For the text-containing cell, return its midpoint in [X, Y] coordinate format. 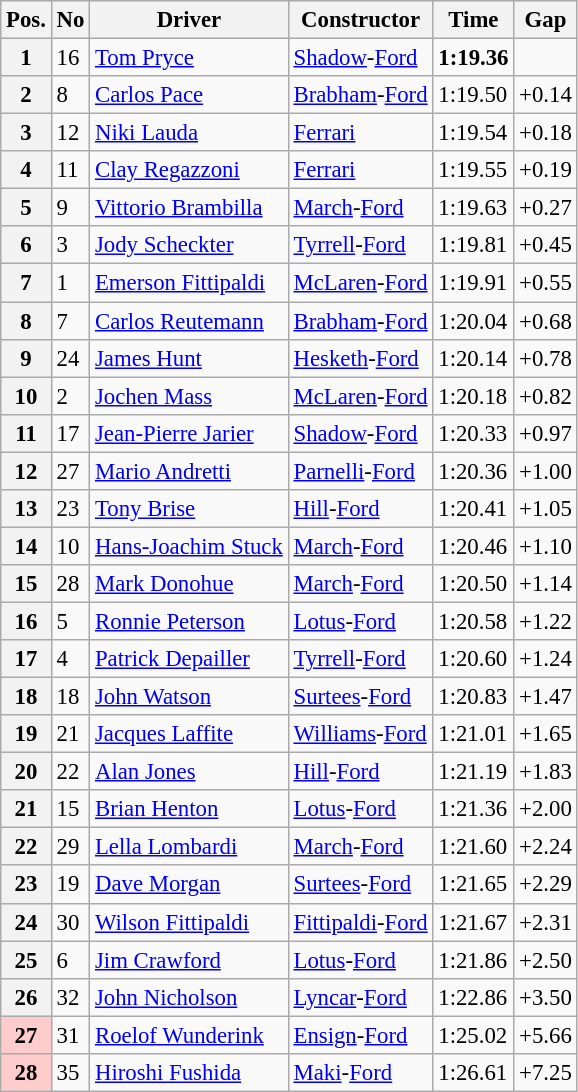
+1.05 [546, 509]
Jochen Mass [190, 396]
+0.45 [546, 245]
Ronnie Peterson [190, 621]
Jean-Pierre Jarier [190, 433]
1:25.02 [474, 1035]
1:20.58 [474, 621]
1:21.60 [474, 847]
Jody Scheckter [190, 245]
Carlos Reutemann [190, 321]
+5.66 [546, 1035]
1:20.50 [474, 584]
Constructor [360, 20]
32 [70, 997]
Parnelli-Ford [360, 471]
+2.29 [546, 885]
+1.14 [546, 584]
Lella Lombardi [190, 847]
Hesketh-Ford [360, 358]
1:21.65 [474, 885]
1:19.55 [474, 170]
Vittorio Brambilla [190, 208]
Emerson Fittipaldi [190, 283]
25 [26, 960]
+2.31 [546, 922]
1:19.54 [474, 133]
1:20.36 [474, 471]
29 [70, 847]
Hiroshi Fushida [190, 1073]
1:20.60 [474, 659]
+0.55 [546, 283]
Lyncar-Ford [360, 997]
+0.14 [546, 95]
1:20.18 [474, 396]
1:22.86 [474, 997]
+2.50 [546, 960]
Pos. [26, 20]
+3.50 [546, 997]
John Watson [190, 697]
Jacques Laffite [190, 734]
30 [70, 922]
1:20.83 [474, 697]
+0.68 [546, 321]
1:20.14 [474, 358]
Niki Lauda [190, 133]
Maki-Ford [360, 1073]
+1.00 [546, 471]
Alan Jones [190, 772]
+1.22 [546, 621]
+0.82 [546, 396]
Roelof Wunderink [190, 1035]
+7.25 [546, 1073]
Jim Crawford [190, 960]
No [70, 20]
1:19.50 [474, 95]
+0.78 [546, 358]
Wilson Fittipaldi [190, 922]
Dave Morgan [190, 885]
Driver [190, 20]
1:19.36 [474, 58]
+1.24 [546, 659]
1:21.01 [474, 734]
1:21.19 [474, 772]
Patrick Depailler [190, 659]
Carlos Pace [190, 95]
1:19.91 [474, 283]
+1.47 [546, 697]
Hans-Joachim Stuck [190, 546]
Fittipaldi-Ford [360, 922]
26 [26, 997]
Brian Henton [190, 809]
1:21.36 [474, 809]
James Hunt [190, 358]
Clay Regazzoni [190, 170]
Mario Andretti [190, 471]
+0.18 [546, 133]
+0.19 [546, 170]
+0.27 [546, 208]
Gap [546, 20]
+2.00 [546, 809]
31 [70, 1035]
Mark Donohue [190, 584]
+1.83 [546, 772]
1:20.46 [474, 546]
+1.65 [546, 734]
Ensign-Ford [360, 1035]
+0.97 [546, 433]
+1.10 [546, 546]
13 [26, 509]
35 [70, 1073]
Time [474, 20]
1:19.63 [474, 208]
1:21.67 [474, 922]
1:19.81 [474, 245]
Tom Pryce [190, 58]
+2.24 [546, 847]
1:20.33 [474, 433]
20 [26, 772]
14 [26, 546]
John Nicholson [190, 997]
1:20.41 [474, 509]
Tony Brise [190, 509]
1:26.61 [474, 1073]
Williams-Ford [360, 734]
1:21.86 [474, 960]
1:20.04 [474, 321]
